Determine the [x, y] coordinate at the center of the cell enclosing the given text.  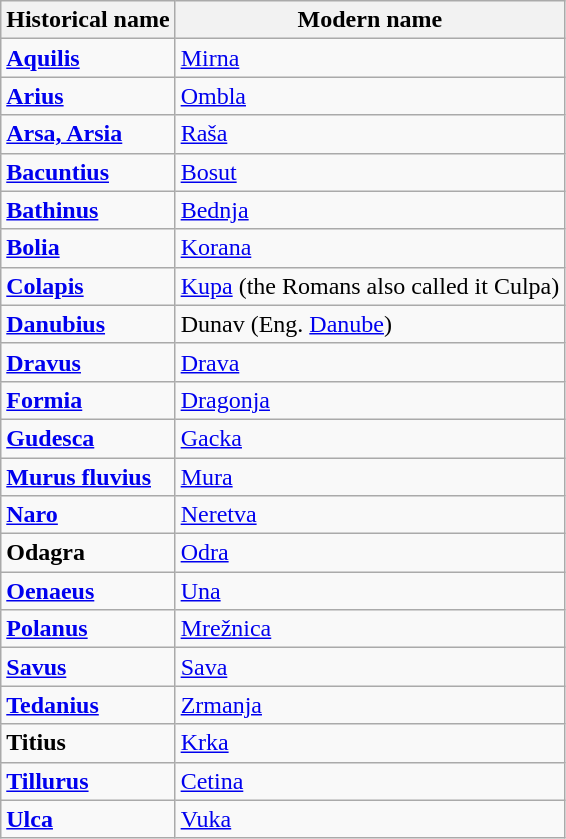
Zrmanja [370, 705]
Tillurus [88, 781]
Cetina [370, 781]
Bosut [370, 172]
Ombla [370, 96]
Savus [88, 667]
Dunav (Eng. Danube) [370, 324]
Dragonja [370, 400]
Krka [370, 743]
Una [370, 591]
Drava [370, 362]
Polanus [88, 629]
Colapis [88, 286]
Gudesca [88, 438]
Murus fluvius [88, 477]
Formia [88, 400]
Bolia [88, 248]
Arius [88, 96]
Bacuntius [88, 172]
Historical name [88, 20]
Ulca [88, 819]
Kupa (the Romans also called it Culpa) [370, 286]
Arsa, Arsia [88, 134]
Bednja [370, 210]
Raša [370, 134]
Oenaeus [88, 591]
Mrežnica [370, 629]
Odra [370, 553]
Modern name [370, 20]
Odagra [88, 553]
Sava [370, 667]
Gacka [370, 438]
Titius [88, 743]
Korana [370, 248]
Vuka [370, 819]
Mura [370, 477]
Danubius [88, 324]
Dravus [88, 362]
Neretva [370, 515]
Bathinus [88, 210]
Mirna [370, 58]
Aquilis [88, 58]
Naro [88, 515]
Tedanius [88, 705]
